Return the (x, y) coordinate for the center point of the cell that contains the specified text.  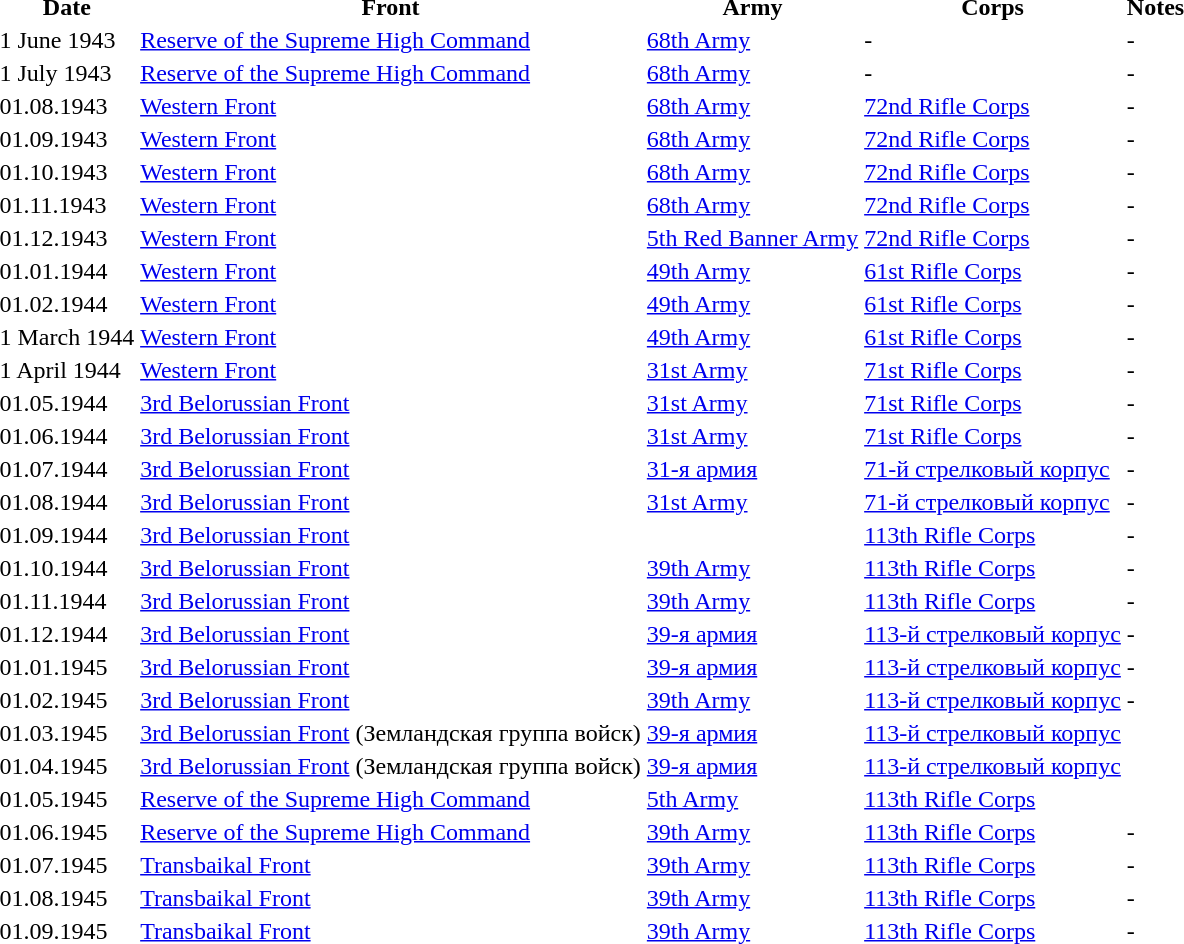
31-я армия (752, 469)
5th Red Banner Army (752, 238)
5th Army (752, 799)
